Capture the cell that displays the provided text and extract its [x, y] central coordinate. 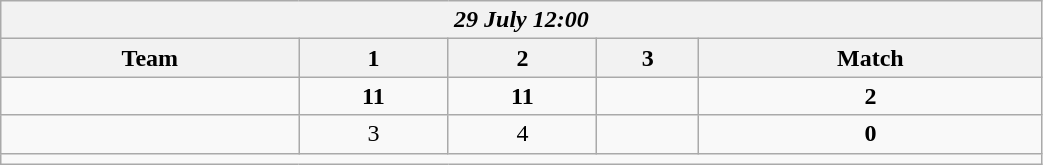
29 July 12:00 [522, 20]
Team [150, 58]
1 [374, 58]
0 [870, 134]
4 [522, 134]
Match [870, 58]
